Return the (X, Y) coordinate for the center point of the cell that contains the specified text.  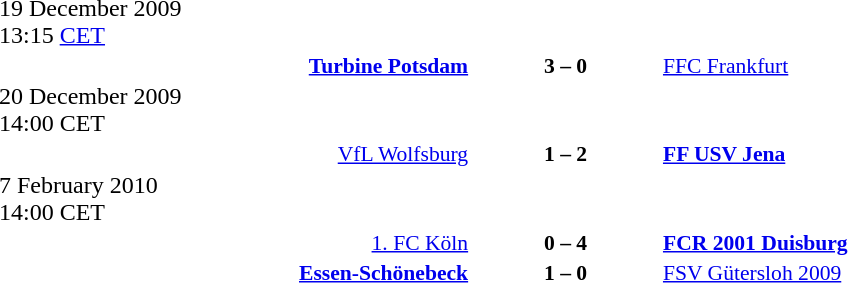
0 – 4 (566, 242)
1 – 2 (566, 154)
3 – 0 (566, 66)
